Locate the cell with the specified text and output its (X, Y) center coordinate. 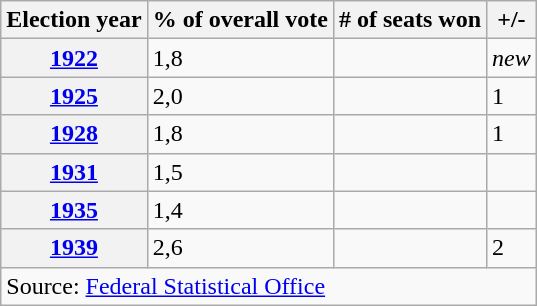
2,6 (240, 248)
+/- (512, 20)
1,4 (240, 210)
1939 (74, 248)
Source: Federal Statistical Office (269, 286)
# of seats won (410, 20)
Election year (74, 20)
2 (512, 248)
1928 (74, 134)
1931 (74, 172)
1925 (74, 96)
2,0 (240, 96)
1935 (74, 210)
1,5 (240, 172)
new (512, 58)
% of overall vote (240, 20)
1922 (74, 58)
